Find where the given text appears and provide that cell's center as (x, y) coordinate. 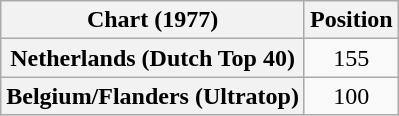
Position (351, 20)
100 (351, 96)
Belgium/Flanders (Ultratop) (153, 96)
Chart (1977) (153, 20)
155 (351, 58)
Netherlands (Dutch Top 40) (153, 58)
